Scan for the cell matching the given text and deliver its [X, Y] coordinate at center. 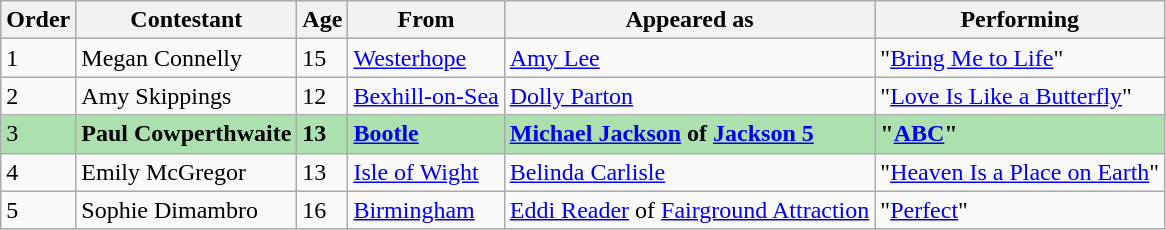
"Love Is Like a Butterfly" [1020, 96]
Amy Skippings [186, 96]
"ABC" [1020, 134]
Bootle [426, 134]
"Perfect" [1020, 210]
Bexhill-on-Sea [426, 96]
Paul Cowperthwaite [186, 134]
Birmingham [426, 210]
16 [322, 210]
15 [322, 58]
12 [322, 96]
"Bring Me to Life" [1020, 58]
Amy Lee [690, 58]
5 [38, 210]
1 [38, 58]
Isle of Wight [426, 172]
"Heaven Is a Place on Earth" [1020, 172]
Megan Connelly [186, 58]
Appeared as [690, 20]
Order [38, 20]
Performing [1020, 20]
Age [322, 20]
Westerhope [426, 58]
Sophie Dimambro [186, 210]
From [426, 20]
4 [38, 172]
Eddi Reader of Fairground Attraction [690, 210]
Belinda Carlisle [690, 172]
Dolly Parton [690, 96]
Contestant [186, 20]
Michael Jackson of Jackson 5 [690, 134]
Emily McGregor [186, 172]
2 [38, 96]
3 [38, 134]
